Capture the cell that displays the provided text and extract its [x, y] central coordinate. 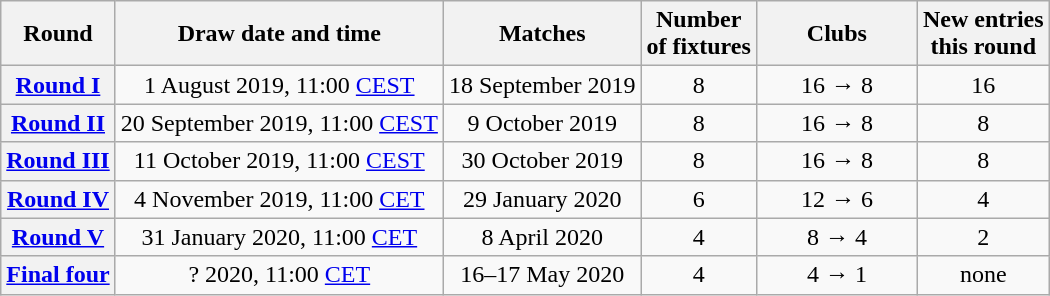
30 October 2019 [542, 161]
4 November 2019, 11:00 CET [279, 199]
29 January 2020 [542, 199]
18 September 2019 [542, 85]
Numberof fixtures [698, 34]
Round IV [58, 199]
Clubs [836, 34]
1 August 2019, 11:00 CEST [279, 85]
Final four [58, 275]
12 → 6 [836, 199]
? 2020, 11:00 CET [279, 275]
none [983, 275]
Matches [542, 34]
20 September 2019, 11:00 CEST [279, 123]
8 → 4 [836, 237]
9 October 2019 [542, 123]
31 January 2020, 11:00 CET [279, 237]
Round [58, 34]
Round II [58, 123]
Round I [58, 85]
6 [698, 199]
11 October 2019, 11:00 CEST [279, 161]
16 [983, 85]
8 April 2020 [542, 237]
Draw date and time [279, 34]
2 [983, 237]
16–17 May 2020 [542, 275]
Round III [58, 161]
Round V [58, 237]
New entriesthis round [983, 34]
4 → 1 [836, 275]
